Identify which cell holds the provided text, then report its (x, y) central coordinate. 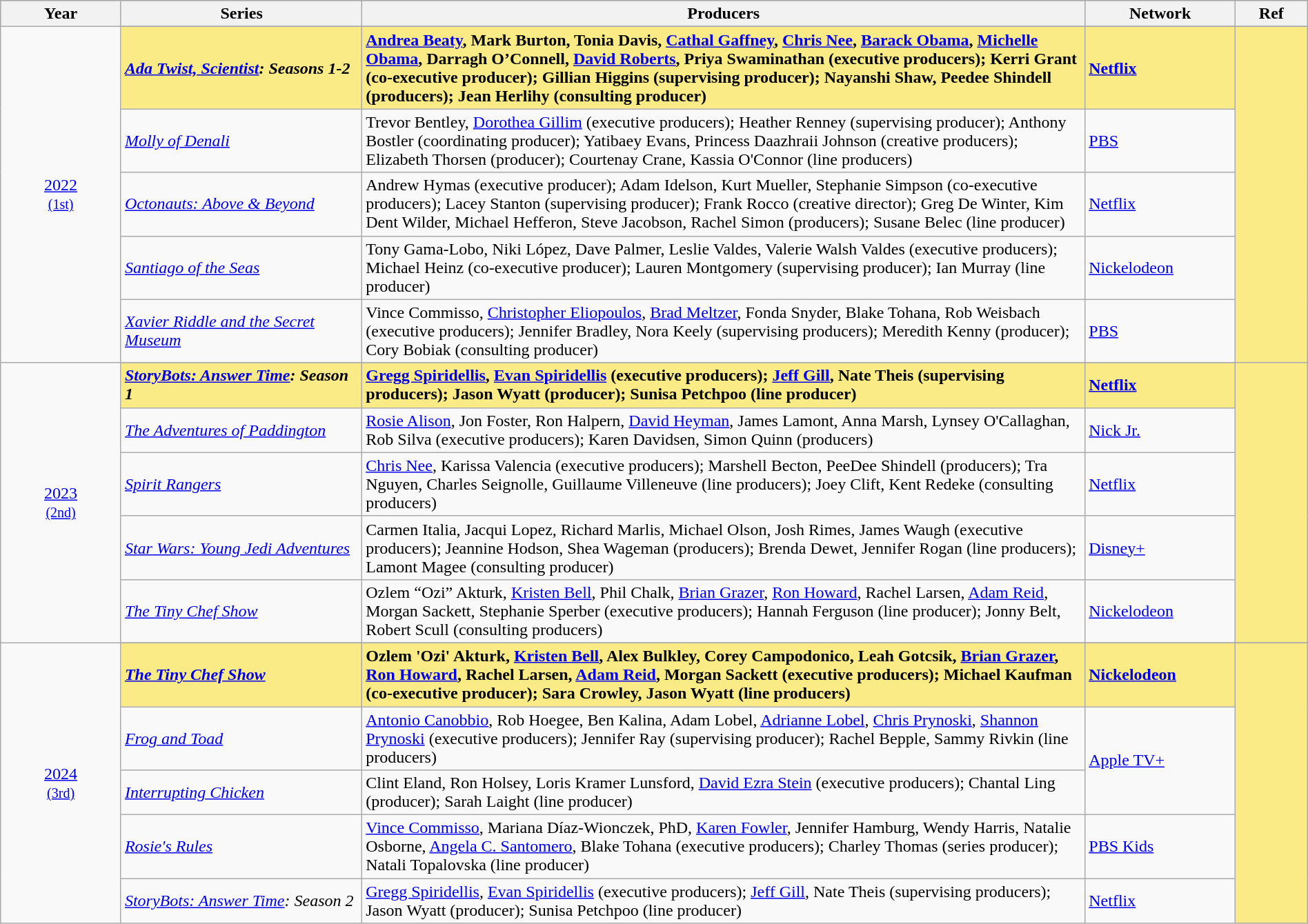
StoryBots: Answer Time: Season 2 (241, 901)
Year (61, 14)
Rosie's Rules (241, 847)
Disney+ (1160, 548)
Apple TV+ (1160, 760)
The Adventures of Paddington (241, 430)
2023(2nd) (61, 503)
Star Wars: Young Jedi Adventures (241, 548)
PBS Kids (1160, 847)
Network (1160, 14)
Producers (724, 14)
Frog and Toad (241, 738)
Clint Eland, Ron Holsey, Loris Kramer Lunsford, David Ezra Stein (executive producers); Chantal Ling (producer); Sarah Laight (line producer) (724, 793)
Series (241, 14)
2024(3rd) (61, 783)
Interrupting Chicken (241, 793)
Santiago of the Seas (241, 268)
2022(1st) (61, 194)
Ada Twist, Scientist: Seasons 1-2 (241, 68)
Nick Jr. (1160, 430)
Octonauts: Above & Beyond (241, 204)
Xavier Riddle and the Secret Museum (241, 331)
Ref (1271, 14)
StoryBots: Answer Time: Season 1 (241, 385)
Molly of Denali (241, 141)
Spirit Rangers (241, 484)
